Locate the cell with the specified text and output its (X, Y) center coordinate. 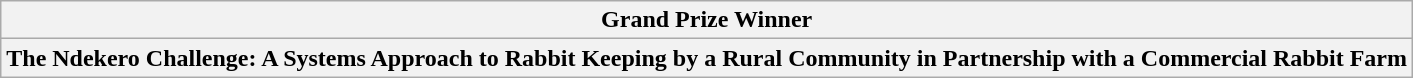
Grand Prize Winner (707, 20)
The Ndekero Challenge: A Systems Approach to Rabbit Keeping by a Rural Community in Partnership with a Commercial Rabbit Farm (707, 58)
